Capture the cell that displays the provided text and extract its [X, Y] central coordinate. 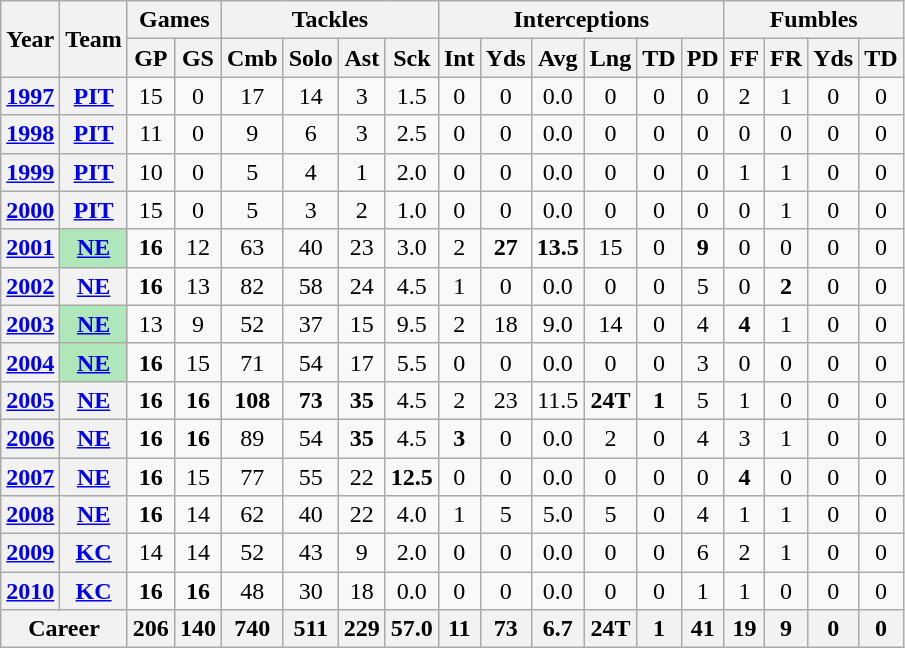
11.5 [558, 400]
89 [252, 438]
41 [702, 629]
FF [744, 58]
Cmb [252, 58]
63 [252, 248]
GP [150, 58]
62 [252, 515]
10 [150, 172]
58 [310, 286]
GS [198, 58]
2000 [30, 210]
Sck [412, 58]
1.5 [412, 96]
2009 [30, 553]
30 [310, 591]
2005 [30, 400]
48 [252, 591]
2007 [30, 477]
9.0 [558, 324]
206 [150, 629]
3.0 [412, 248]
1.0 [412, 210]
Avg [558, 58]
1997 [30, 96]
511 [310, 629]
9.5 [412, 324]
2006 [30, 438]
24 [362, 286]
82 [252, 286]
2003 [30, 324]
108 [252, 400]
2001 [30, 248]
55 [310, 477]
Career [64, 629]
2010 [30, 591]
Ast [362, 58]
PD [702, 58]
2004 [30, 362]
43 [310, 553]
5.5 [412, 362]
27 [506, 248]
Tackles [330, 20]
229 [362, 629]
Year [30, 39]
Fumbles [814, 20]
57.0 [412, 629]
19 [744, 629]
1998 [30, 134]
2002 [30, 286]
2.5 [412, 134]
77 [252, 477]
71 [252, 362]
6.7 [558, 629]
13.5 [558, 248]
12 [198, 248]
FR [786, 58]
2008 [30, 515]
5.0 [558, 515]
140 [198, 629]
Int [459, 58]
740 [252, 629]
12.5 [412, 477]
Games [174, 20]
1999 [30, 172]
4.0 [412, 515]
Team [94, 39]
37 [310, 324]
Interceptions [581, 20]
Solo [310, 58]
Lng [610, 58]
